Detect which cell encompasses the target text, then output its [X, Y] center coordinate. 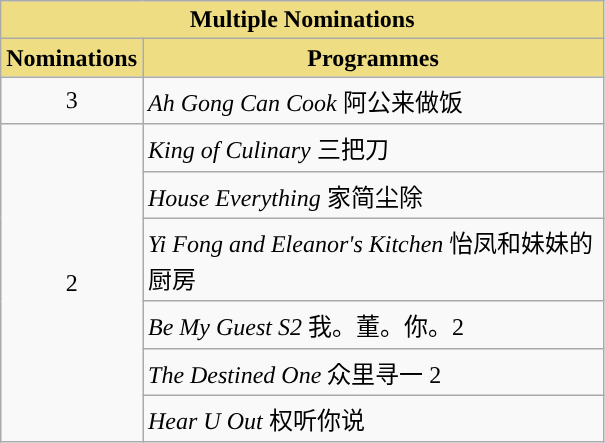
Programmes [372, 58]
King of Culinary 三把刀 [372, 148]
Yi Fong and Eleanor's Kitchen 怡凤和妹妹的厨房 [372, 260]
Ah Gong Can Cook 阿公来做饭 [372, 100]
House Everything 家简尘除 [372, 194]
Multiple Nominations [302, 20]
Nominations [72, 58]
The Destined One 众里寻一 2 [372, 372]
Hear U Out 权听你说 [372, 418]
3 [72, 100]
2 [72, 283]
Be My Guest S2 我。董。你。2 [372, 324]
